Determine the (X, Y) coordinate at the center of the cell enclosing the given text.  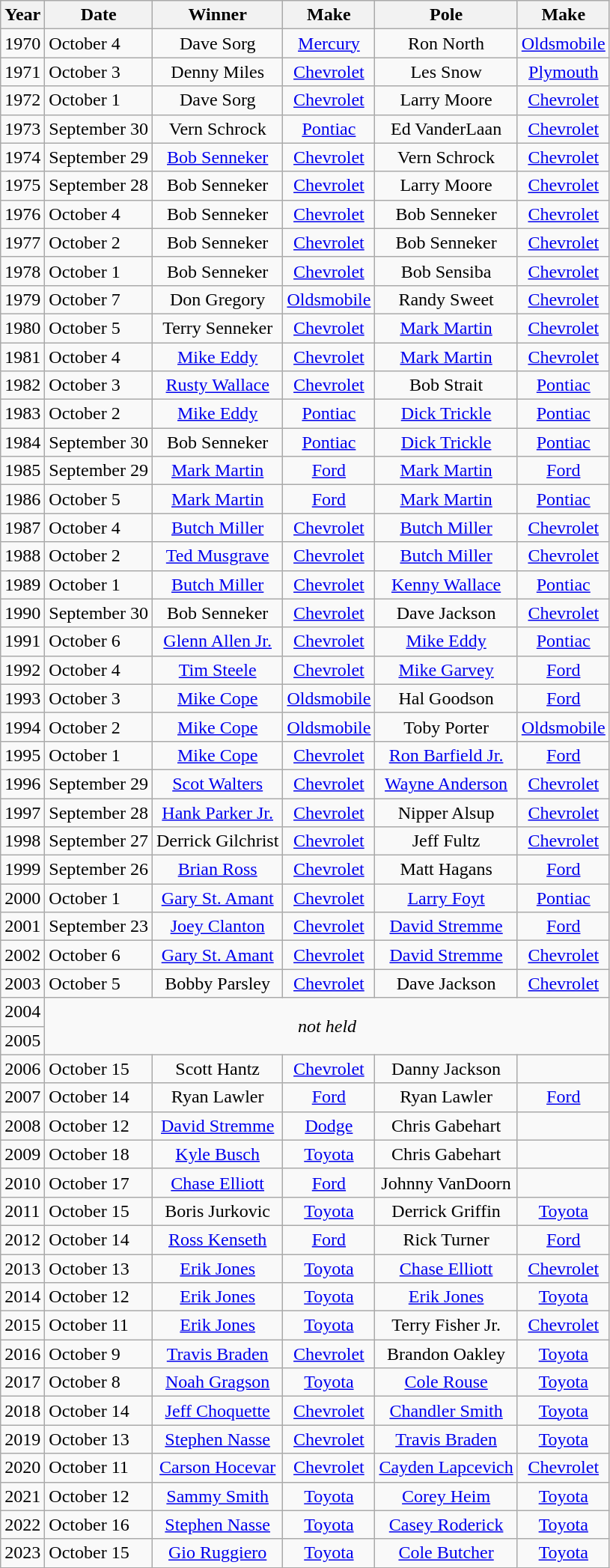
Winner (218, 15)
1982 (22, 385)
2013 (22, 1269)
1988 (22, 556)
Mercury (329, 43)
Jeff Fultz (446, 841)
2011 (22, 1211)
1990 (22, 613)
Johnny VanDoorn (446, 1183)
2012 (22, 1239)
2000 (22, 898)
Hal Goodson (446, 698)
Jeff Choquette (218, 1411)
Mike Garvey (446, 670)
Brian Ross (218, 870)
Don Gregory (218, 299)
Matt Hagans (446, 870)
1997 (22, 812)
Joey Clanton (218, 927)
Date (99, 15)
Kyle Busch (218, 1154)
2010 (22, 1183)
1991 (22, 641)
Sammy Smith (218, 1496)
2018 (22, 1411)
Plymouth (563, 72)
Bob Strait (446, 385)
2021 (22, 1496)
1974 (22, 157)
Larry Foyt (446, 898)
Denny Miles (218, 72)
Ted Musgrave (218, 556)
October 17 (99, 1183)
Corey Heim (446, 1496)
Ron North (446, 43)
Cayden Lapcevich (446, 1468)
1984 (22, 442)
1986 (22, 499)
2001 (22, 927)
1996 (22, 784)
Cole Butcher (446, 1553)
Terry Senneker (218, 328)
Rusty Wallace (218, 385)
2007 (22, 1097)
October 9 (99, 1354)
2020 (22, 1468)
Derrick Griffin (446, 1211)
1970 (22, 43)
Pole (446, 15)
1992 (22, 670)
Boris Jurkovic (218, 1211)
Chandler Smith (446, 1411)
Scott Hantz (218, 1069)
Scot Walters (218, 784)
2014 (22, 1297)
Cole Rouse (446, 1382)
2017 (22, 1382)
Ross Kenseth (218, 1239)
1981 (22, 357)
1980 (22, 328)
Brandon Oakley (446, 1354)
Casey Roderick (446, 1525)
1978 (22, 271)
Wayne Anderson (446, 784)
2009 (22, 1154)
2016 (22, 1354)
1976 (22, 214)
October 18 (99, 1154)
2015 (22, 1326)
1985 (22, 471)
1973 (22, 129)
Bobby Parsley (218, 983)
Ed VanderLaan (446, 129)
October 16 (99, 1525)
1972 (22, 100)
1979 (22, 299)
Terry Fisher Jr. (446, 1326)
2019 (22, 1439)
Gio Ruggiero (218, 1553)
2002 (22, 955)
October 7 (99, 299)
Les Snow (446, 72)
Noah Gragson (218, 1382)
1998 (22, 841)
2022 (22, 1525)
1999 (22, 870)
Rick Turner (446, 1239)
1975 (22, 186)
2004 (22, 1012)
Year (22, 15)
Dodge (329, 1126)
not held (327, 1026)
1993 (22, 698)
2005 (22, 1040)
2006 (22, 1069)
Ron Barfield Jr. (446, 755)
Tim Steele (218, 670)
1983 (22, 414)
2023 (22, 1553)
Toby Porter (446, 727)
1971 (22, 72)
October 8 (99, 1382)
1989 (22, 585)
Nipper Alsup (446, 812)
Carson Hocevar (218, 1468)
Kenny Wallace (446, 585)
1994 (22, 727)
Hank Parker Jr. (218, 812)
Randy Sweet (446, 299)
Bob Sensiba (446, 271)
Derrick Gilchrist (218, 841)
Danny Jackson (446, 1069)
Glenn Allen Jr. (218, 641)
September 26 (99, 870)
1977 (22, 242)
September 23 (99, 927)
2008 (22, 1126)
September 27 (99, 841)
2003 (22, 983)
1995 (22, 755)
1987 (22, 528)
